Return the (X, Y) coordinate for the center point of the cell that contains the specified text.  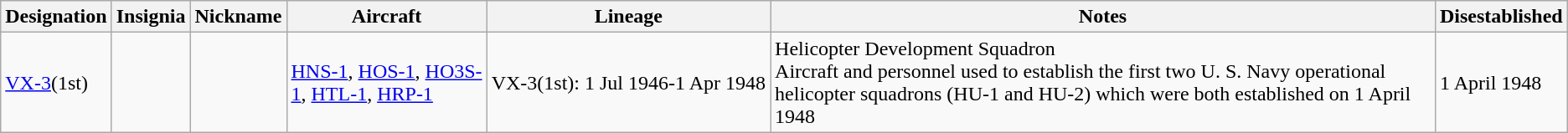
Disestablished (1501, 17)
Notes (1103, 17)
VX-3(1st) (56, 82)
Aircraft (387, 17)
VX-3(1st): 1 Jul 1946-1 Apr 1948 (628, 82)
Lineage (628, 17)
HNS-1, HOS-1, HO3S-1, HTL-1, HRP-1 (387, 82)
1 April 1948 (1501, 82)
Insignia (151, 17)
Designation (56, 17)
Nickname (238, 17)
